Locate the cell with the specified text and output its [X, Y] center coordinate. 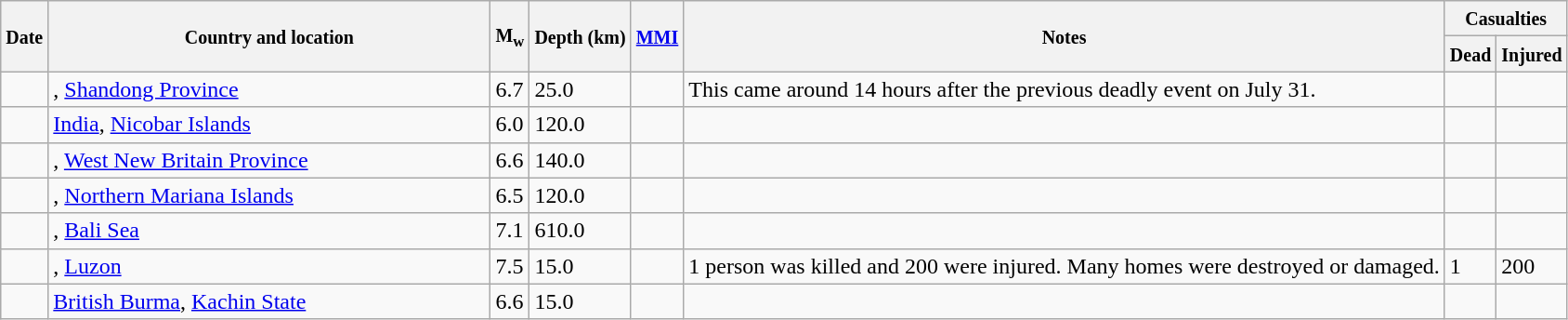
200 [1532, 266]
MMI [658, 36]
25.0 [580, 89]
Injured [1532, 54]
, Shandong Province [269, 89]
7.1 [510, 231]
, West New Britain Province [269, 160]
1 [1470, 266]
6.0 [510, 125]
Date [24, 36]
India, Nicobar Islands [269, 125]
, Northern Mariana Islands [269, 195]
Dead [1470, 54]
6.5 [510, 195]
Depth (km) [580, 36]
610.0 [580, 231]
1 person was killed and 200 were injured. Many homes were destroyed or damaged. [1065, 266]
140.0 [580, 160]
Casualties [1506, 19]
British Burma, Kachin State [269, 301]
Notes [1065, 36]
Mw [510, 36]
, Bali Sea [269, 231]
7.5 [510, 266]
, Luzon [269, 266]
6.7 [510, 89]
Country and location [269, 36]
This came around 14 hours after the previous deadly event on July 31. [1065, 89]
